Provide the [x, y] coordinate of the cell's center where the given text is located.  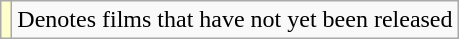
Denotes films that have not yet been released [235, 20]
